Locate the cell with the specified text and output its [x, y] center coordinate. 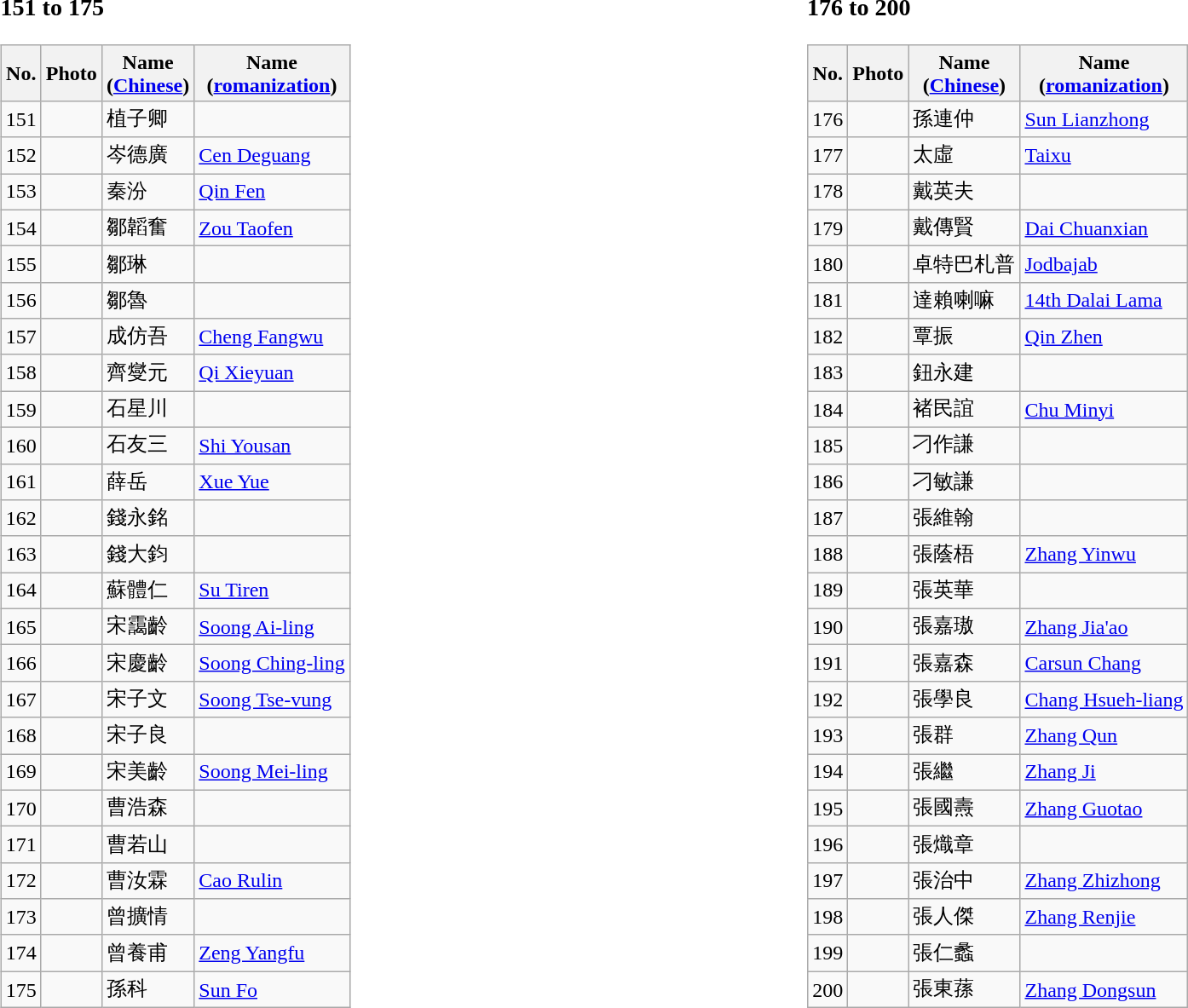
張維翰 [965, 518]
189 [828, 591]
Su Tiren [272, 591]
齊燮元 [147, 373]
183 [828, 373]
刁作謙 [965, 446]
錢永銘 [147, 518]
Qin Zhen [1104, 337]
182 [828, 337]
173 [20, 917]
188 [828, 554]
Zhang Zhizhong [1104, 881]
151 [20, 119]
宋子文 [147, 699]
張東蓀 [965, 990]
153 [20, 193]
184 [828, 409]
163 [20, 554]
195 [828, 808]
Carsun Chang [1104, 663]
曹汝霖 [147, 881]
太虛 [965, 155]
Soong Tse-vung [272, 699]
鄒韜奮 [147, 228]
石星川 [147, 409]
覃振 [965, 337]
166 [20, 663]
178 [828, 193]
169 [20, 772]
Soong Ching-ling [272, 663]
Sun Fo [272, 990]
宋美齡 [147, 772]
戴英夫 [965, 193]
Taixu [1104, 155]
Zhang Guotao [1104, 808]
179 [828, 228]
198 [828, 917]
Zhang Ji [1104, 772]
Dai Chuanxian [1104, 228]
張仁蠡 [965, 953]
褚民誼 [965, 409]
曹若山 [147, 845]
158 [20, 373]
194 [828, 772]
達賴喇嘛 [965, 300]
Shi Yousan [272, 446]
186 [828, 482]
193 [828, 736]
155 [20, 264]
戴傳賢 [965, 228]
Zhang Yinwu [1104, 554]
宋慶齡 [147, 663]
孫科 [147, 990]
172 [20, 881]
張群 [965, 736]
宋靄齡 [147, 627]
Sun Lianzhong [1104, 119]
Chu Minyi [1104, 409]
張學良 [965, 699]
錢大鈞 [147, 554]
Cheng Fangwu [272, 337]
180 [828, 264]
張國燾 [965, 808]
曾擴情 [147, 917]
張熾章 [965, 845]
Qin Fen [272, 193]
孫連仲 [965, 119]
174 [20, 953]
張繼 [965, 772]
張嘉森 [965, 663]
200 [828, 990]
156 [20, 300]
曾養甫 [147, 953]
Zhang Renjie [1104, 917]
Zhang Dongsun [1104, 990]
張蔭梧 [965, 554]
Jodbajab [1104, 264]
154 [20, 228]
192 [828, 699]
刁敏謙 [965, 482]
199 [828, 953]
蘇體仁 [147, 591]
鄒琳 [147, 264]
14th Dalai Lama [1104, 300]
張英華 [965, 591]
162 [20, 518]
植子卿 [147, 119]
190 [828, 627]
成仿吾 [147, 337]
宋子良 [147, 736]
171 [20, 845]
鈕永建 [965, 373]
卓特巴札普 [965, 264]
152 [20, 155]
191 [828, 663]
197 [828, 881]
Zhang Jia'ao [1104, 627]
張嘉璈 [965, 627]
168 [20, 736]
Zeng Yangfu [272, 953]
石友三 [147, 446]
Soong Ai-ling [272, 627]
160 [20, 446]
鄒魯 [147, 300]
181 [828, 300]
167 [20, 699]
Chang Hsueh-liang [1104, 699]
Cao Rulin [272, 881]
176 [828, 119]
秦汾 [147, 193]
185 [828, 446]
Qi Xieyuan [272, 373]
187 [828, 518]
張治中 [965, 881]
薛岳 [147, 482]
曹浩森 [147, 808]
161 [20, 482]
Zou Taofen [272, 228]
196 [828, 845]
175 [20, 990]
Zhang Qun [1104, 736]
157 [20, 337]
164 [20, 591]
170 [20, 808]
Xue Yue [272, 482]
165 [20, 627]
Soong Mei-ling [272, 772]
177 [828, 155]
岑德廣 [147, 155]
張人傑 [965, 917]
Cen Deguang [272, 155]
159 [20, 409]
